From the cell containing the given text, extract its center point as (X, Y) coordinate. 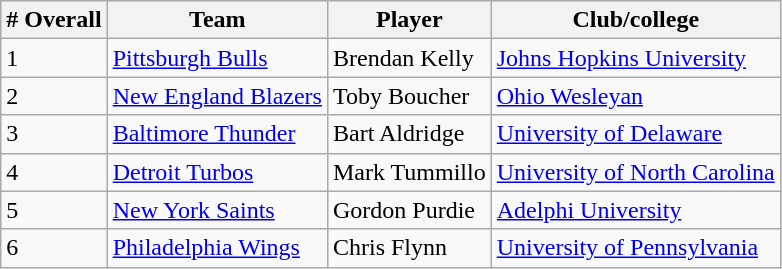
Club/college (636, 20)
New York Saints (217, 210)
Ohio Wesleyan (636, 96)
University of Pennsylvania (636, 248)
4 (54, 172)
Team (217, 20)
6 (54, 248)
University of North Carolina (636, 172)
Gordon Purdie (409, 210)
University of Delaware (636, 134)
Bart Aldridge (409, 134)
5 (54, 210)
Mark Tummillo (409, 172)
1 (54, 58)
Toby Boucher (409, 96)
Philadelphia Wings (217, 248)
New England Blazers (217, 96)
Brendan Kelly (409, 58)
Chris Flynn (409, 248)
Johns Hopkins University (636, 58)
Pittsburgh Bulls (217, 58)
Baltimore Thunder (217, 134)
# Overall (54, 20)
Player (409, 20)
Detroit Turbos (217, 172)
3 (54, 134)
Adelphi University (636, 210)
2 (54, 96)
